Find where the given text appears and provide that cell's center as (x, y) coordinate. 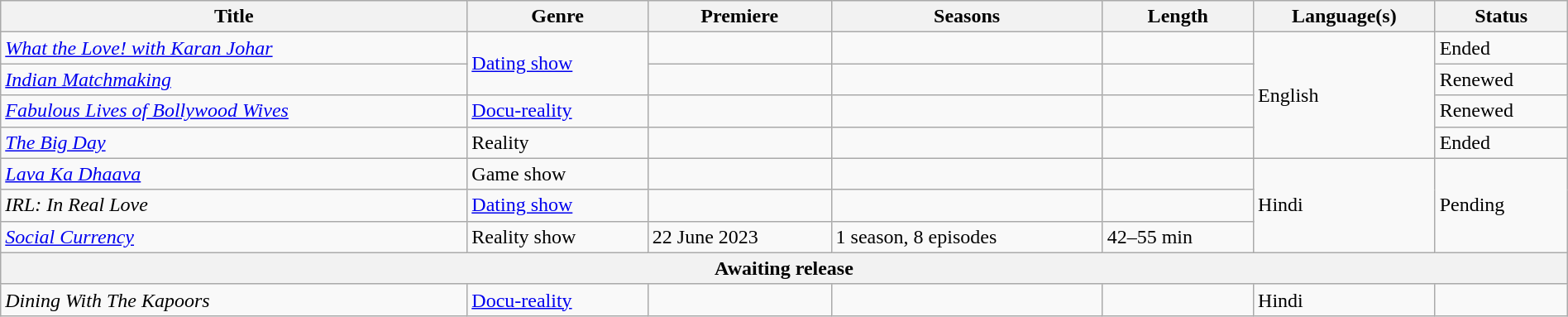
Game show (557, 174)
42–55 min (1178, 237)
Premiere (739, 17)
Social Currency (234, 237)
Lava Ka Dhaava (234, 174)
Reality (557, 142)
1 season, 8 episodes (967, 237)
Indian Matchmaking (234, 79)
Pending (1501, 205)
What the Love! with Karan Johar (234, 48)
Dining With The Kapoors (234, 300)
Fabulous Lives of Bollywood Wives (234, 111)
Seasons (967, 17)
Status (1501, 17)
Reality show (557, 237)
Length (1178, 17)
Genre (557, 17)
The Big Day (234, 142)
Title (234, 17)
22 June 2023 (739, 237)
Language(s) (1345, 17)
English (1345, 95)
Awaiting release (784, 268)
IRL: In Real Love (234, 205)
